Pinpoint the cell where the given text exists, returning its (X, Y) midpoint coordinate. 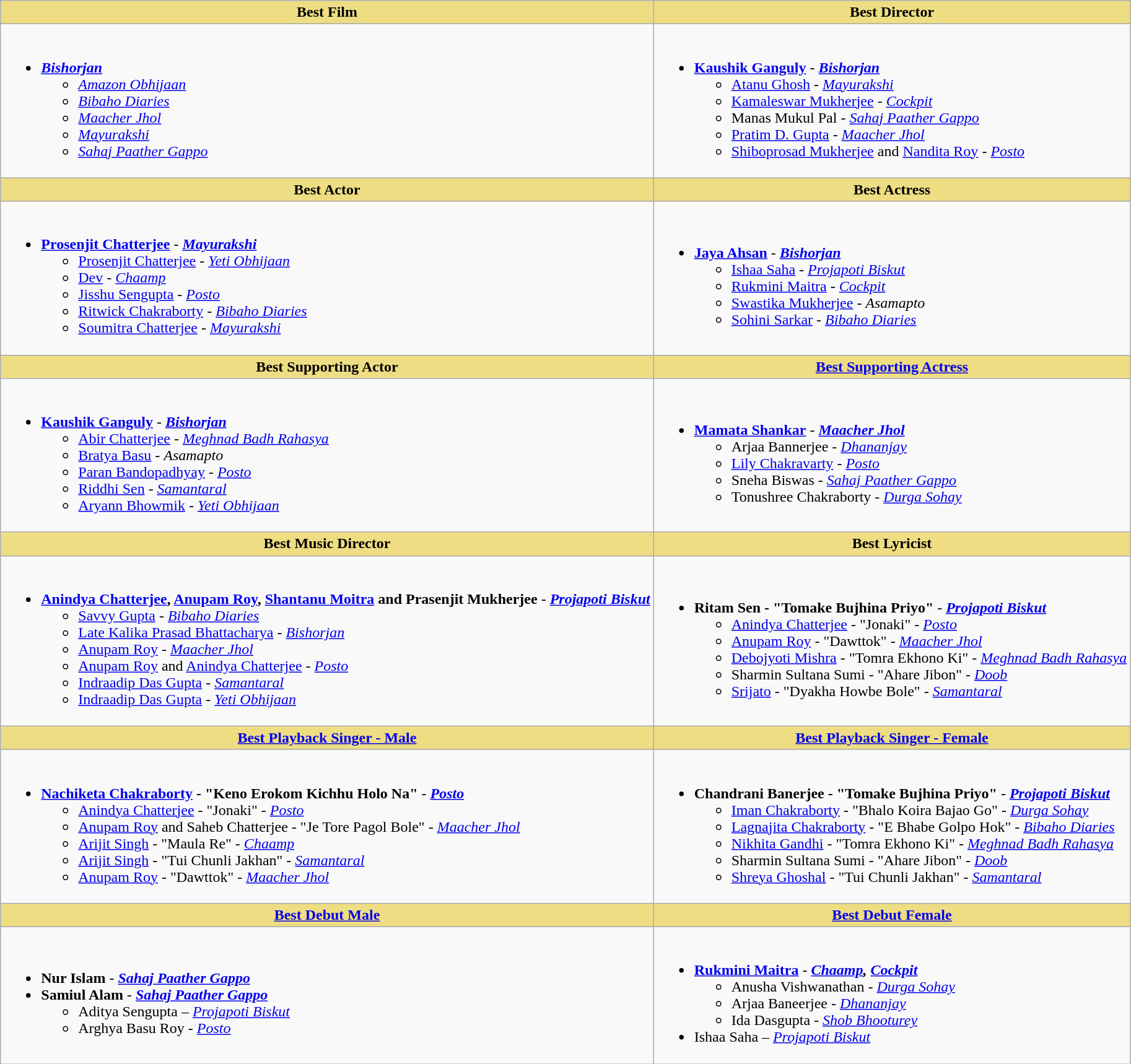
Nur Islam - Sahaj Paather GappoSamiul Alam - Sahaj Paather GappoAditya Sengupta – Projapoti BiskutArghya Basu Roy - Posto (327, 995)
Best Director (892, 12)
Best Film (327, 12)
Best Supporting Actor (327, 367)
Best Debut Female (892, 915)
Best Actor (327, 190)
Best Music Director (327, 544)
Mamata Shankar - Maacher JholArjaa Bannerjee - DhananjayLily Chakravarty - PostoSneha Biswas - Sahaj Paather GappoTonushree Chakraborty - Durga Sohay (892, 455)
Best Debut Male (327, 915)
Best Actress (892, 190)
Best Playback Singer - Male (327, 738)
Best Lyricist (892, 544)
Best Supporting Actress (892, 367)
BishorjanAmazon ObhijaanBibaho DiariesMaacher JholMayurakshiSahaj Paather Gappo (327, 101)
Best Playback Singer - Female (892, 738)
Jaya Ahsan - BishorjanIshaa Saha - Projapoti BiskutRukmini Maitra - CockpitSwastika Mukherjee - AsamaptoSohini Sarkar - Bibaho Diaries (892, 278)
